Return the [X, Y] coordinate for the center point of the cell that contains the specified text.  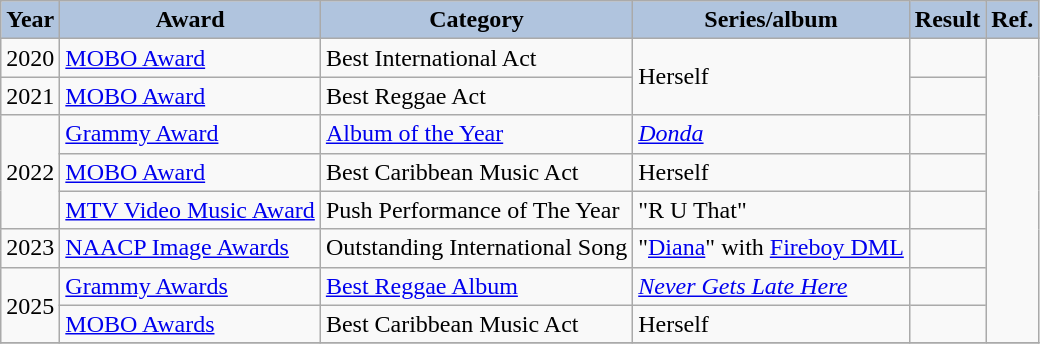
Push Performance of The Year [476, 210]
Series/album [772, 20]
Best International Act [476, 58]
Year [30, 20]
Category [476, 20]
Album of the Year [476, 134]
Best Reggae Album [476, 286]
Donda [772, 134]
"Diana" with Fireboy DML [772, 248]
NAACP Image Awards [190, 248]
2022 [30, 172]
Outstanding International Song [476, 248]
Ref. [1012, 20]
2023 [30, 248]
Best Reggae Act [476, 96]
MOBO Awards [190, 324]
Award [190, 20]
2021 [30, 96]
Grammy Awards [190, 286]
Never Gets Late Here [772, 286]
Grammy Award [190, 134]
"R U That" [772, 210]
MTV Video Music Award [190, 210]
Result [947, 20]
2025 [30, 305]
2020 [30, 58]
